From the cell containing the given text, extract its center point as (X, Y) coordinate. 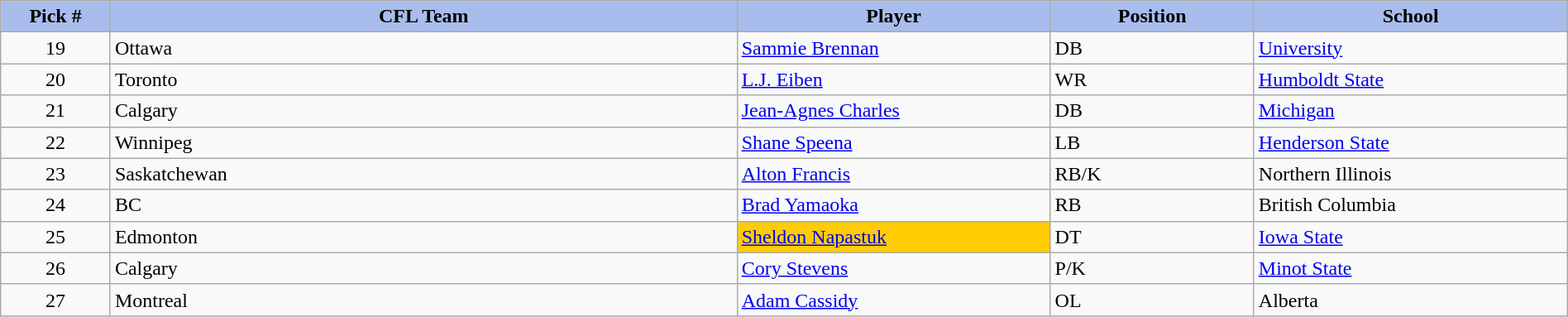
Sheldon Napastuk (893, 237)
Minot State (1411, 268)
British Columbia (1411, 205)
Pick # (56, 17)
Brad Yamaoka (893, 205)
21 (56, 111)
WR (1152, 79)
RB/K (1152, 174)
Iowa State (1411, 237)
24 (56, 205)
26 (56, 268)
School (1411, 17)
Saskatchewan (423, 174)
OL (1152, 300)
Ottawa (423, 48)
23 (56, 174)
Edmonton (423, 237)
Position (1152, 17)
L.J. Eiben (893, 79)
Alton Francis (893, 174)
Sammie Brennan (893, 48)
22 (56, 142)
Henderson State (1411, 142)
Montreal (423, 300)
Jean-Agnes Charles (893, 111)
Shane Speena (893, 142)
Toronto (423, 79)
Humboldt State (1411, 79)
Northern Illinois (1411, 174)
DT (1152, 237)
BC (423, 205)
Winnipeg (423, 142)
20 (56, 79)
P/K (1152, 268)
25 (56, 237)
Adam Cassidy (893, 300)
Player (893, 17)
LB (1152, 142)
Michigan (1411, 111)
Alberta (1411, 300)
CFL Team (423, 17)
Cory Stevens (893, 268)
27 (56, 300)
RB (1152, 205)
University (1411, 48)
19 (56, 48)
